Scan for the cell matching the given text and deliver its [x, y] coordinate at center. 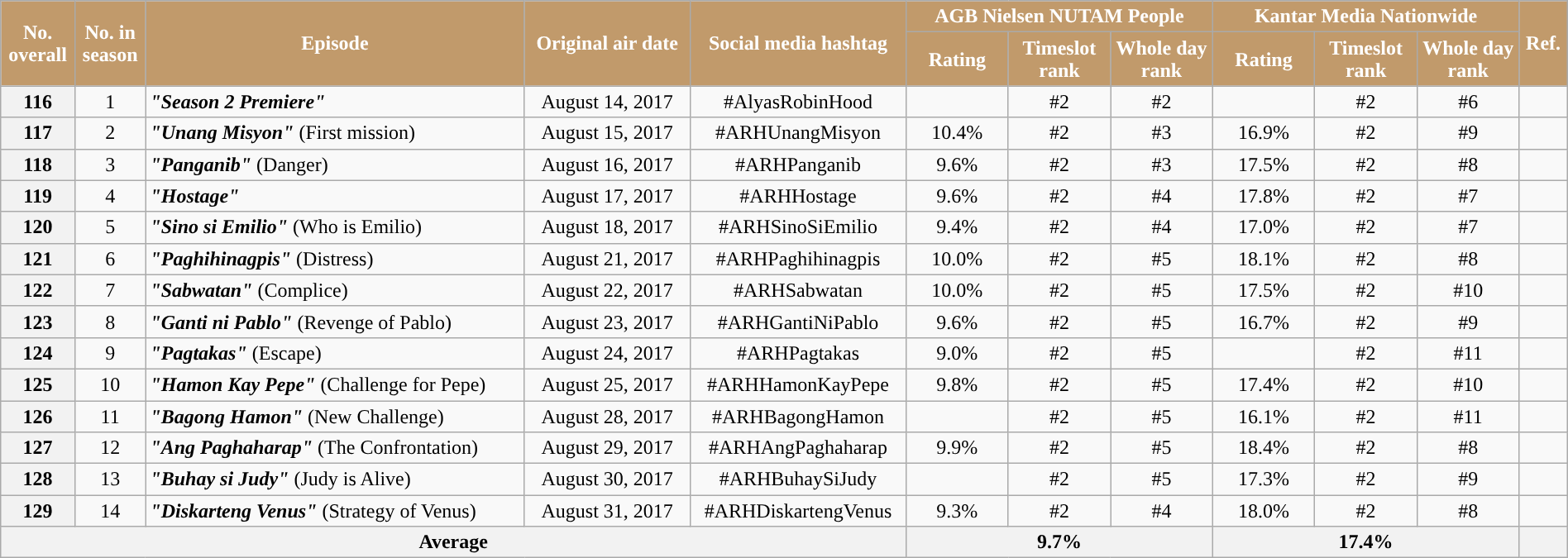
18.0% [1264, 511]
#ARHPanganib [797, 165]
9.7% [1060, 542]
122 [38, 290]
9.9% [958, 448]
#ARHSinoSiEmilio [797, 227]
August 30, 2017 [607, 479]
10.4% [958, 133]
"Season 2 Premiere" [335, 102]
17.8% [1264, 196]
#ARHSabwatan [797, 290]
9.3% [958, 511]
#ARHPaghihinagpis [797, 259]
5 [109, 227]
16.9% [1264, 133]
August 23, 2017 [607, 322]
Original air date [607, 43]
128 [38, 479]
3 [109, 165]
#ARHPagtakas [797, 353]
#ARHBagongHamon [797, 416]
#AlyasRobinHood [797, 102]
Kantar Media Nationwide [1366, 17]
16.7% [1264, 322]
2 [109, 133]
125 [38, 384]
#ARHUnangMisyon [797, 133]
August 17, 2017 [607, 196]
18.4% [1264, 448]
"Panganib" (Danger) [335, 165]
8 [109, 322]
"Bagong Hamon" (New Challenge) [335, 416]
"Paghihinagpis" (Distress) [335, 259]
August 15, 2017 [607, 133]
"Hostage" [335, 196]
16.1% [1264, 416]
August 16, 2017 [607, 165]
August 14, 2017 [607, 102]
4 [109, 196]
#ARHAngPaghaharap [797, 448]
18.1% [1264, 259]
17.0% [1264, 227]
123 [38, 322]
No.overall [38, 43]
10 [109, 384]
August 28, 2017 [607, 416]
1 [109, 102]
August 24, 2017 [607, 353]
Ref. [1543, 43]
116 [38, 102]
11 [109, 416]
124 [38, 353]
August 29, 2017 [607, 448]
126 [38, 416]
Social media hashtag [797, 43]
"Pagtakas" (Escape) [335, 353]
August 18, 2017 [607, 227]
"Ang Paghaharap" (The Confrontation) [335, 448]
"Unang Misyon" (First mission) [335, 133]
127 [38, 448]
9.8% [958, 384]
9.0% [958, 353]
#ARHHamonKayPepe [797, 384]
9 [109, 353]
#ARHBuhaySiJudy [797, 479]
118 [38, 165]
No. inseason [109, 43]
120 [38, 227]
"Buhay si Judy" (Judy is Alive) [335, 479]
August 22, 2017 [607, 290]
#ARHHostage [797, 196]
Episode [335, 43]
August 31, 2017 [607, 511]
"Ganti ni Pablo" (Revenge of Pablo) [335, 322]
121 [38, 259]
#ARHDiskartengVenus [797, 511]
13 [109, 479]
119 [38, 196]
#6 [1468, 102]
9.4% [958, 227]
Average [453, 542]
117 [38, 133]
"Sino si Emilio" (Who is Emilio) [335, 227]
12 [109, 448]
August 21, 2017 [607, 259]
7 [109, 290]
6 [109, 259]
"Sabwatan" (Complice) [335, 290]
129 [38, 511]
"Diskarteng Venus" (Strategy of Venus) [335, 511]
#ARHGantiNiPablo [797, 322]
17.3% [1264, 479]
August 25, 2017 [607, 384]
AGB Nielsen NUTAM People [1060, 17]
"Hamon Kay Pepe" (Challenge for Pepe) [335, 384]
14 [109, 511]
